Detect which cell encompasses the target text, then output its [X, Y] center coordinate. 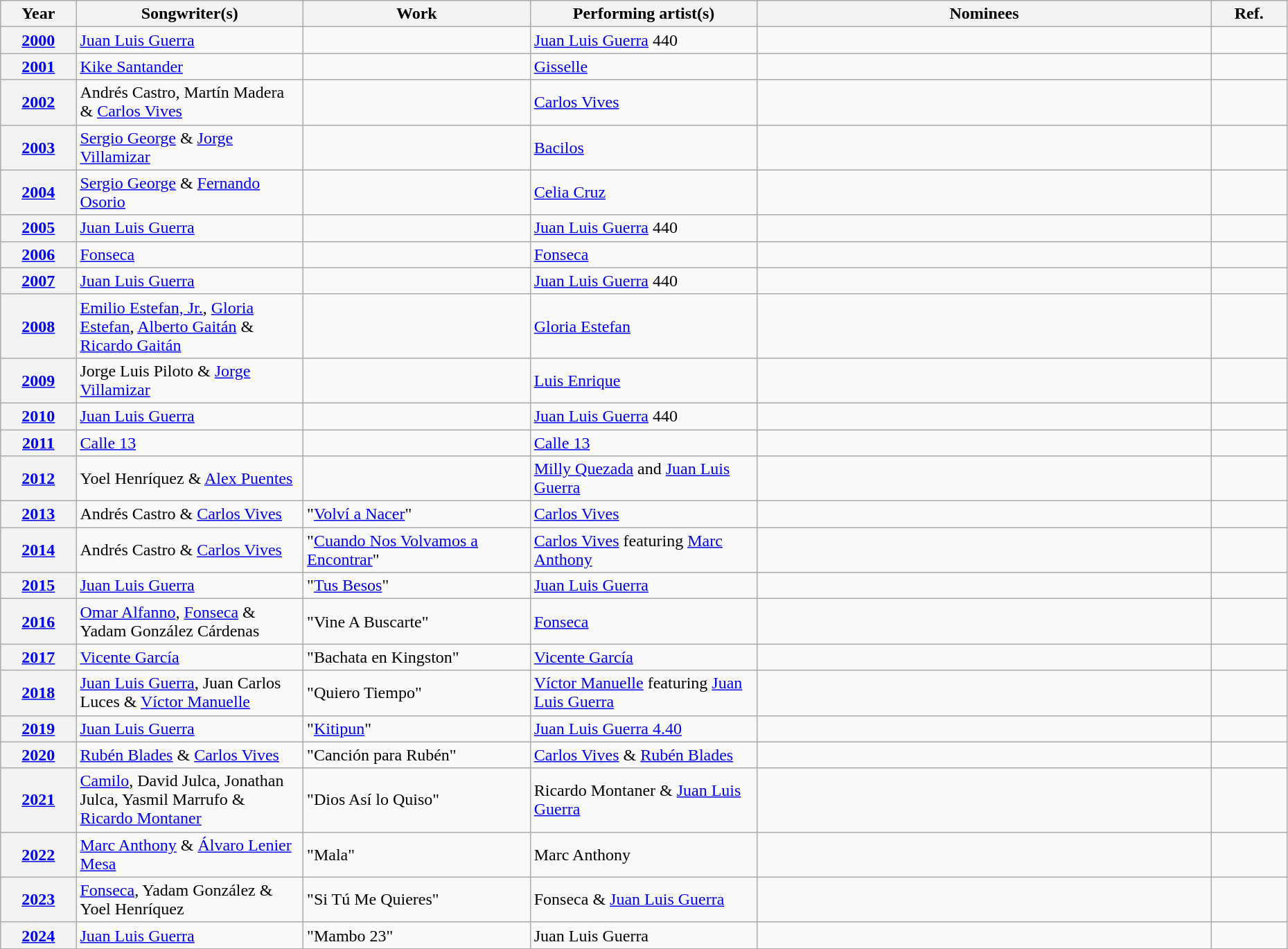
Kike Santander [190, 67]
Gisselle [644, 67]
2005 [39, 228]
"Si Tú Me Quieres" [417, 900]
Juan Luis Guerra 4.40 [644, 729]
Luis Enrique [644, 380]
Juan Luis Guerra, Juan Carlos Luces & Víctor Manuelle [190, 693]
2014 [39, 550]
"Bachata en Kingston" [417, 657]
Celia Cruz [644, 193]
2019 [39, 729]
2016 [39, 621]
Jorge Luis Piloto & Jorge Villamizar [190, 380]
Performing artist(s) [644, 14]
Omar Alfanno, Fonseca & Yadam González Cárdenas [190, 621]
Camilo, David Julca, Jonathan Julca, Yasmil Marrufo & Ricardo Montaner [190, 800]
2013 [39, 514]
Sergio George & Jorge Villamizar [190, 147]
Songwriter(s) [190, 14]
2021 [39, 800]
2006 [39, 254]
2012 [39, 478]
2001 [39, 67]
Marc Anthony & Álvaro Lenier Mesa [190, 854]
2022 [39, 854]
2017 [39, 657]
"Quiero Tiempo" [417, 693]
Work [417, 14]
2004 [39, 193]
2002 [39, 103]
"Cuando Nos Volvamos a Encontrar" [417, 550]
2015 [39, 586]
Year [39, 14]
Gloria Estefan [644, 326]
Rubén Blades & Carlos Vives [190, 755]
Ricardo Montaner & Juan Luis Guerra [644, 800]
Emilio Estefan, Jr., Gloria Estefan, Alberto Gaitán & Ricardo Gaitán [190, 326]
2010 [39, 416]
Víctor Manuelle featuring Juan Luis Guerra [644, 693]
2007 [39, 281]
Yoel Henríquez & Alex Puentes [190, 478]
"Mambo 23" [417, 935]
"Mala" [417, 854]
2009 [39, 380]
Carlos Vives featuring Marc Anthony [644, 550]
Ref. [1249, 14]
2000 [39, 40]
Marc Anthony [644, 854]
"Tus Besos" [417, 586]
2024 [39, 935]
2011 [39, 443]
Sergio George & Fernando Osorio [190, 193]
"Vine A Buscarte" [417, 621]
Fonseca, Yadam González & Yoel Henríquez [190, 900]
"Volví a Nacer" [417, 514]
Bacilos [644, 147]
2018 [39, 693]
2020 [39, 755]
2008 [39, 326]
Nominees [984, 14]
"Canción para Rubén" [417, 755]
2003 [39, 147]
"Kitipun" [417, 729]
Andrés Castro, Martín Madera & Carlos Vives [190, 103]
Milly Quezada and Juan Luis Guerra [644, 478]
"Dios Así lo Quiso" [417, 800]
Carlos Vives & Rubén Blades [644, 755]
2023 [39, 900]
Fonseca & Juan Luis Guerra [644, 900]
